Capture the cell that displays the provided text and extract its [X, Y] central coordinate. 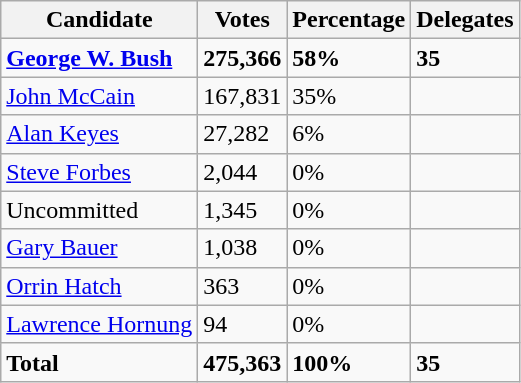
Total [100, 362]
Delegates [465, 20]
Percentage [349, 20]
275,366 [242, 58]
1,345 [242, 210]
Candidate [100, 20]
475,363 [242, 362]
167,831 [242, 96]
363 [242, 286]
100% [349, 362]
35% [349, 96]
6% [349, 134]
Alan Keyes [100, 134]
58% [349, 58]
Lawrence Hornung [100, 324]
Orrin Hatch [100, 286]
2,044 [242, 172]
Votes [242, 20]
Uncommitted [100, 210]
27,282 [242, 134]
1,038 [242, 248]
94 [242, 324]
Gary Bauer [100, 248]
Steve Forbes [100, 172]
George W. Bush [100, 58]
John McCain [100, 96]
